Return (x, y) of the center of cell containing provided text 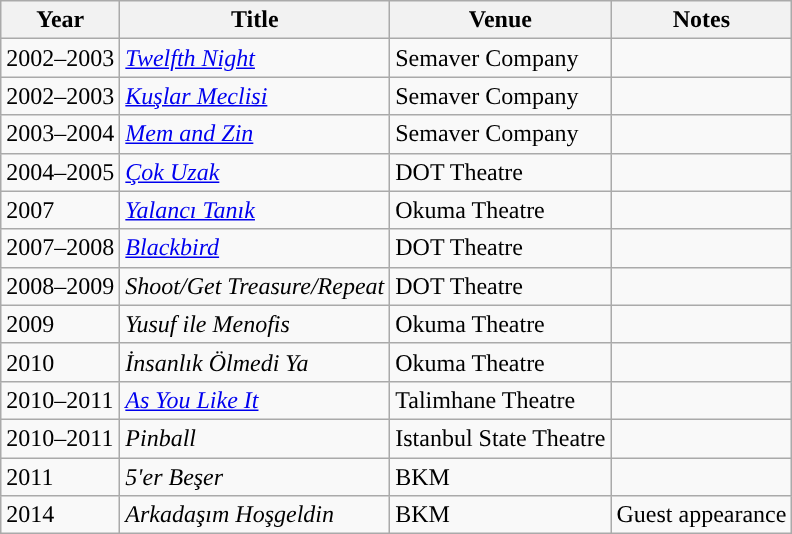
2007 (60, 210)
Blackbird (255, 248)
Venue (500, 20)
Year (60, 20)
Yusuf ile Menofis (255, 324)
Mem and Zin (255, 134)
2010 (60, 362)
Title (255, 20)
Yalancı Tanık (255, 210)
Arkadaşım Hoşgeldin (255, 515)
Kuşlar Meclisi (255, 96)
2008–2009 (60, 286)
Istanbul State Theatre (500, 438)
2014 (60, 515)
Çok Uzak (255, 172)
Notes (702, 20)
Talimhane Theatre (500, 400)
2004–2005 (60, 172)
Pinball (255, 438)
2007–2008 (60, 248)
2011 (60, 477)
2009 (60, 324)
Twelfth Night (255, 58)
İnsanlık Ölmedi Ya (255, 362)
As You Like It (255, 400)
5'er Beşer (255, 477)
2003–2004 (60, 134)
Shoot/Get Treasure/Repeat (255, 286)
Guest appearance (702, 515)
